Detect which cell encompasses the target text, then output its (X, Y) center coordinate. 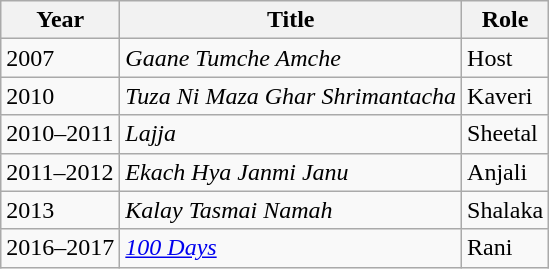
Title (291, 20)
Year (60, 20)
Ekach Hya Janmi Janu (291, 172)
Gaane Tumche Amche (291, 58)
Anjali (506, 172)
Rani (506, 248)
2010 (60, 96)
2013 (60, 210)
2016–2017 (60, 248)
Host (506, 58)
2011–2012 (60, 172)
100 Days (291, 248)
2010–2011 (60, 134)
Kaveri (506, 96)
Tuza Ni Maza Ghar Shrimantacha (291, 96)
Sheetal (506, 134)
Lajja (291, 134)
Kalay Tasmai Namah (291, 210)
Shalaka (506, 210)
Role (506, 20)
2007 (60, 58)
